Provide the (x, y) coordinate of the cell's center where the given text is located.  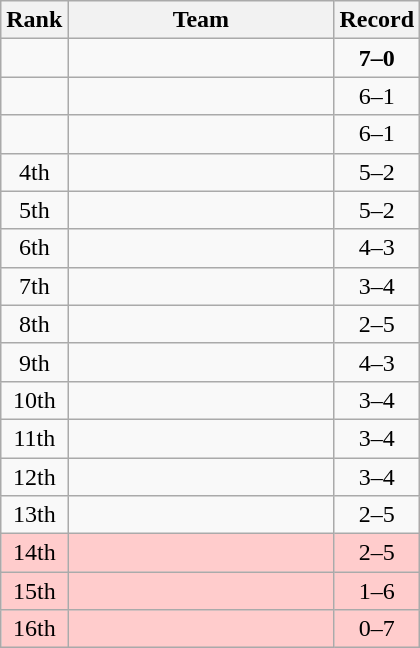
12th (34, 477)
0–7 (377, 629)
Rank (34, 20)
15th (34, 591)
10th (34, 400)
7th (34, 286)
16th (34, 629)
5th (34, 210)
Record (377, 20)
13th (34, 515)
7–0 (377, 58)
8th (34, 324)
11th (34, 438)
6th (34, 248)
Team (201, 20)
1–6 (377, 591)
4th (34, 172)
14th (34, 553)
9th (34, 362)
